Find where the given text appears and provide that cell's center as (x, y) coordinate. 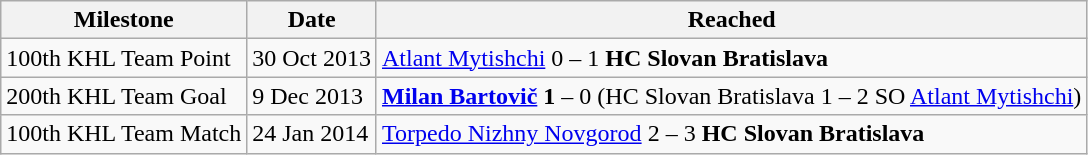
Torpedo Nizhny Novgorod 2 – 3 HC Slovan Bratislava (731, 134)
100th KHL Team Match (124, 134)
Atlant Mytishchi 0 – 1 HC Slovan Bratislava (731, 58)
200th KHL Team Goal (124, 96)
30 Oct 2013 (312, 58)
24 Jan 2014 (312, 134)
Milestone (124, 20)
Milan Bartovič 1 – 0 (HC Slovan Bratislava 1 – 2 SO Atlant Mytishchi) (731, 96)
9 Dec 2013 (312, 96)
100th KHL Team Point (124, 58)
Date (312, 20)
Reached (731, 20)
